Detect which cell encompasses the target text, then output its [X, Y] center coordinate. 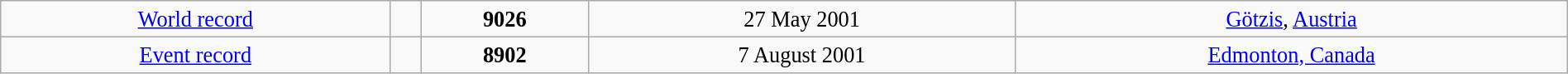
World record [195, 18]
7 August 2001 [802, 55]
8902 [504, 55]
Edmonton, Canada [1292, 55]
Götzis, Austria [1292, 18]
9026 [504, 18]
27 May 2001 [802, 18]
Event record [195, 55]
